Scan for the cell matching the given text and deliver its [X, Y] coordinate at center. 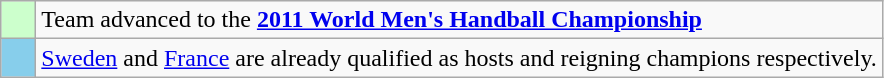
Team advanced to the 2011 World Men's Handball Championship [460, 20]
Sweden and France are already qualified as hosts and reigning champions respectively. [460, 58]
